Determine the [X, Y] coordinate at the center of the cell enclosing the given text.  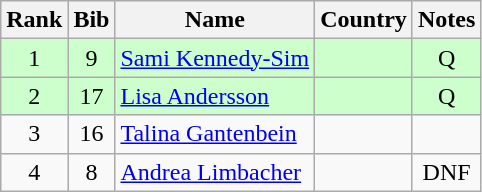
9 [92, 58]
2 [34, 96]
DNF [446, 172]
16 [92, 134]
8 [92, 172]
Andrea Limbacher [215, 172]
17 [92, 96]
Notes [446, 20]
Name [215, 20]
Bib [92, 20]
Sami Kennedy-Sim [215, 58]
1 [34, 58]
Talina Gantenbein [215, 134]
4 [34, 172]
Rank [34, 20]
Lisa Andersson [215, 96]
3 [34, 134]
Country [364, 20]
